Determine the (x, y) coordinate at the center of the cell enclosing the given text.  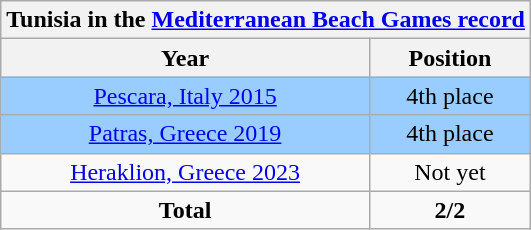
Position (450, 58)
Patras, Greece 2019 (186, 134)
2/2 (450, 210)
Tunisia in the Mediterranean Beach Games record (266, 20)
Heraklion, Greece 2023 (186, 172)
Total (186, 210)
Pescara, Italy 2015 (186, 96)
Not yet (450, 172)
Year (186, 58)
